Capture the cell that displays the provided text and extract its (X, Y) central coordinate. 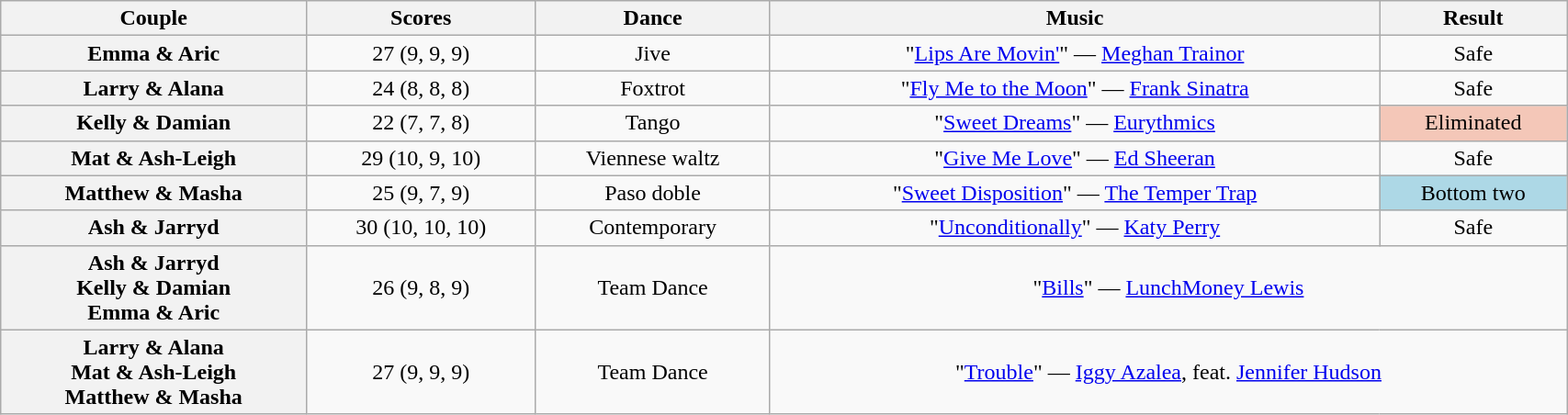
29 (10, 9, 10) (421, 158)
Scores (421, 18)
22 (7, 7, 8) (421, 123)
"Bills" — LunchMoney Lewis (1168, 287)
"Give Me Love" — Ed Sheeran (1075, 158)
Ash & Jarryd (154, 228)
25 (9, 7, 9) (421, 193)
Emma & Aric (154, 53)
"Unconditionally" — Katy Perry (1075, 228)
"Lips Are Movin'" — Meghan Trainor (1075, 53)
Result (1473, 18)
"Fly Me to the Moon" — Frank Sinatra (1075, 88)
Viennese waltz (652, 158)
30 (10, 10, 10) (421, 228)
Mat & Ash-Leigh (154, 158)
Eliminated (1473, 123)
Kelly & Damian (154, 123)
Contemporary (652, 228)
26 (9, 8, 9) (421, 287)
Paso doble (652, 193)
24 (8, 8, 8) (421, 88)
Bottom two (1473, 193)
"Sweet Dreams" — Eurythmics (1075, 123)
Foxtrot (652, 88)
Larry & AlanaMat & Ash-LeighMatthew & Masha (154, 372)
Matthew & Masha (154, 193)
Ash & JarrydKelly & DamianEmma & Aric (154, 287)
"Sweet Disposition" — The Temper Trap (1075, 193)
Tango (652, 123)
Larry & Alana (154, 88)
Jive (652, 53)
Couple (154, 18)
"Trouble" — Iggy Azalea, feat. Jennifer Hudson (1168, 372)
Music (1075, 18)
Dance (652, 18)
